Capture the cell that displays the provided text and extract its (x, y) central coordinate. 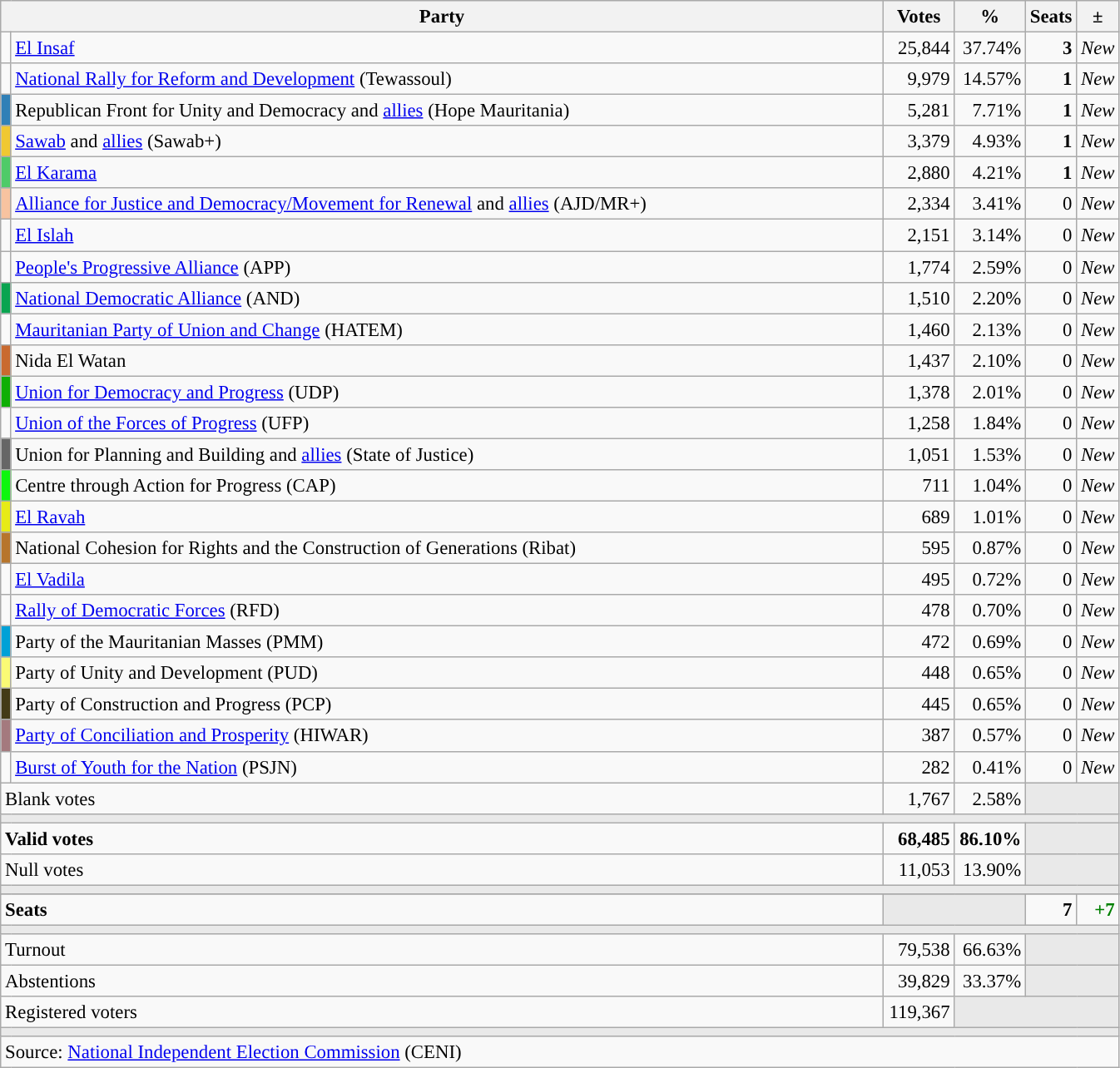
El Islah (447, 235)
Nida El Watan (447, 360)
Union of the Forces of Progress (UFP) (447, 423)
1,767 (919, 799)
Party of Construction and Progress (PCP) (447, 705)
495 (919, 580)
79,538 (919, 950)
0.70% (990, 611)
1.04% (990, 486)
Null votes (443, 870)
9,979 (919, 79)
25,844 (919, 48)
Burst of Youth for the Nation (PSJN) (447, 767)
1.01% (990, 517)
3.14% (990, 235)
2.20% (990, 298)
4.93% (990, 141)
3,379 (919, 141)
Sawab and allies (Sawab+) (447, 141)
1,051 (919, 454)
68,485 (919, 838)
0.72% (990, 580)
595 (919, 548)
5,281 (919, 111)
Party of the Mauritanian Masses (PMM) (447, 642)
66.63% (990, 950)
Registered voters (443, 1012)
1,510 (919, 298)
711 (919, 486)
Party of Conciliation and Prosperity (HIWAR) (447, 736)
Valid votes (443, 838)
Alliance for Justice and Democracy/Movement for Renewal and allies (AJD/MR+) (447, 204)
Blank votes (443, 799)
National Rally for Reform and Development (Tewassoul) (447, 79)
2.13% (990, 329)
14.57% (990, 79)
448 (919, 673)
1,774 (919, 267)
Union for Planning and Building and allies (State of Justice) (447, 454)
689 (919, 517)
1,437 (919, 360)
Union for Democracy and Progress (UDP) (447, 392)
4.21% (990, 173)
2,334 (919, 204)
3.41% (990, 204)
Party (443, 17)
11,053 (919, 870)
El Insaf (447, 48)
387 (919, 736)
Republican Front for Unity and Democracy and allies (Hope Mauritania) (447, 111)
Rally of Democratic Forces (RFD) (447, 611)
7.71% (990, 111)
7 (1052, 910)
1,460 (919, 329)
13.90% (990, 870)
1.84% (990, 423)
3 (1052, 48)
El Karama (447, 173)
1,258 (919, 423)
% (990, 17)
39,829 (919, 981)
+7 (1098, 910)
445 (919, 705)
37.74% (990, 48)
Votes (919, 17)
Abstentions (443, 981)
0.57% (990, 736)
1,378 (919, 392)
Party of Unity and Development (PUD) (447, 673)
2,880 (919, 173)
± (1098, 17)
2,151 (919, 235)
0.69% (990, 642)
2.59% (990, 267)
119,367 (919, 1012)
El Ravah (447, 517)
People's Progressive Alliance (APP) (447, 267)
Centre through Action for Progress (CAP) (447, 486)
Source: National Independent Election Commission (CENI) (560, 1052)
0.41% (990, 767)
Mauritanian Party of Union and Change (HATEM) (447, 329)
1.53% (990, 454)
National Cohesion for Rights and the Construction of Generations (Ribat) (447, 548)
472 (919, 642)
Turnout (443, 950)
2.58% (990, 799)
National Democratic Alliance (AND) (447, 298)
33.37% (990, 981)
2.01% (990, 392)
86.10% (990, 838)
2.10% (990, 360)
El Vadila (447, 580)
478 (919, 611)
0.87% (990, 548)
282 (919, 767)
